Detect which cell encompasses the target text, then output its [X, Y] center coordinate. 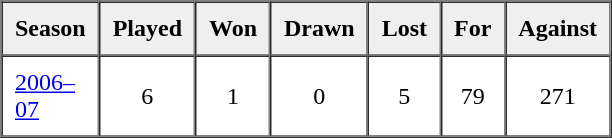
5 [404, 96]
For [473, 29]
Played [147, 29]
Drawn [320, 29]
Lost [404, 29]
Against [558, 29]
1 [234, 96]
79 [473, 96]
Won [234, 29]
271 [558, 96]
6 [147, 96]
0 [320, 96]
2006–07 [51, 96]
Season [51, 29]
